Pinpoint the cell where the given text exists, returning its [x, y] midpoint coordinate. 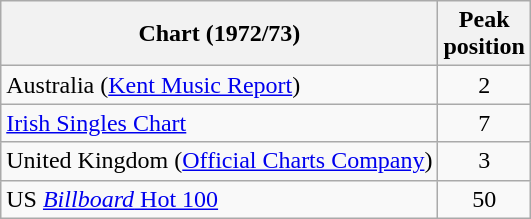
United Kingdom (Official Charts Company) [220, 161]
3 [484, 161]
Chart (1972/73) [220, 34]
Peak position [484, 34]
7 [484, 123]
Australia (Kent Music Report) [220, 85]
50 [484, 199]
2 [484, 85]
US Billboard Hot 100 [220, 199]
Irish Singles Chart [220, 123]
